Provide the (X, Y) coordinate of the cell's center where the given text is located.  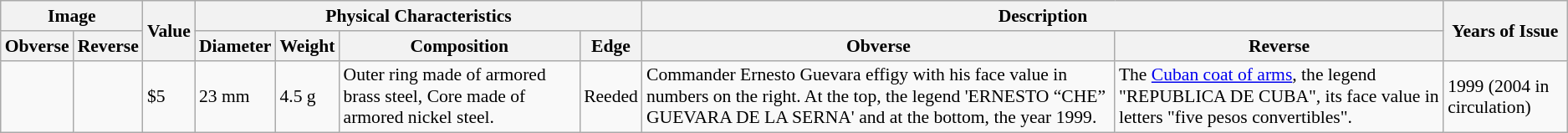
Value (169, 30)
Physical Characteristics (418, 16)
Reeded (610, 97)
Weight (307, 46)
Image (72, 16)
Outer ring made of armored brass steel, Core made of armored nickel steel. (459, 97)
23 mm (235, 97)
The Cuban coat of arms, the legend "REPUBLICA DE CUBA", its face value in letters "five pesos convertibles". (1279, 97)
1999 (2004 in circulation) (1505, 97)
Description (1043, 16)
Composition (459, 46)
4.5 g (307, 97)
Diameter (235, 46)
Edge (610, 46)
$5 (169, 97)
Years of Issue (1505, 30)
